Output the (X, Y) coordinate of the center of the cell containing the given text.  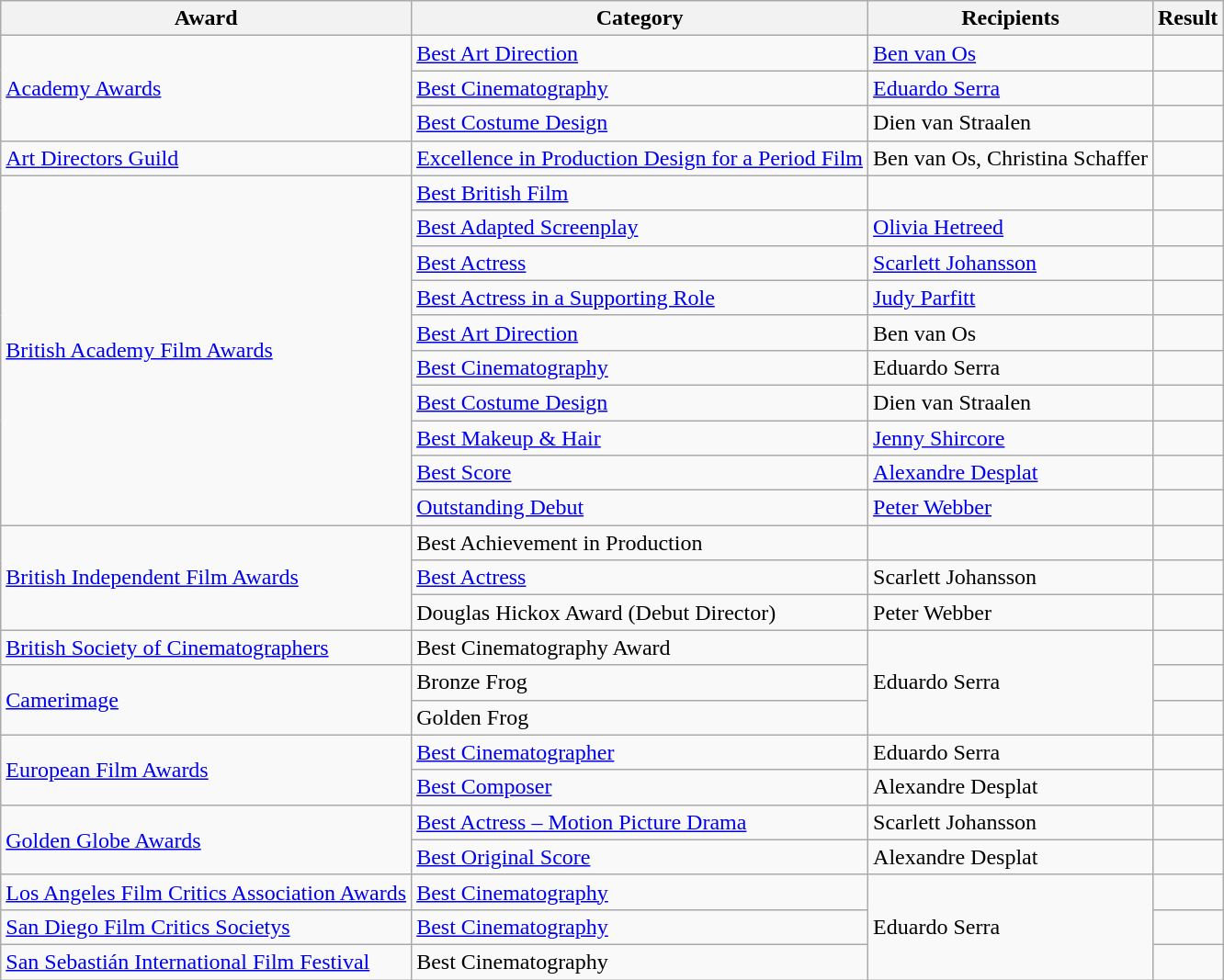
Best Score (640, 473)
Excellence in Production Design for a Period Film (640, 158)
Douglas Hickox Award (Debut Director) (640, 613)
Best Cinematographer (640, 752)
San Sebastián International Film Festival (206, 962)
Judy Parfitt (1011, 298)
Best Makeup & Hair (640, 438)
Golden Globe Awards (206, 839)
European Film Awards (206, 770)
British Society of Cinematographers (206, 648)
Bronze Frog (640, 682)
British Independent Film Awards (206, 578)
Academy Awards (206, 88)
Camerimage (206, 700)
Recipients (1011, 18)
Award (206, 18)
Art Directors Guild (206, 158)
Jenny Shircore (1011, 438)
Best Composer (640, 787)
Los Angeles Film Critics Association Awards (206, 892)
Ben van Os, Christina Schaffer (1011, 158)
Golden Frog (640, 717)
British Academy Film Awards (206, 351)
Best Adapted Screenplay (640, 228)
Outstanding Debut (640, 508)
Best Cinematography Award (640, 648)
Best Original Score (640, 857)
Result (1187, 18)
Best British Film (640, 193)
Best Actress – Motion Picture Drama (640, 822)
Category (640, 18)
Best Actress in a Supporting Role (640, 298)
Best Achievement in Production (640, 543)
Olivia Hetreed (1011, 228)
San Diego Film Critics Societys (206, 927)
